Extract the (x, y) coordinate from the center of the cell holding the provided text.  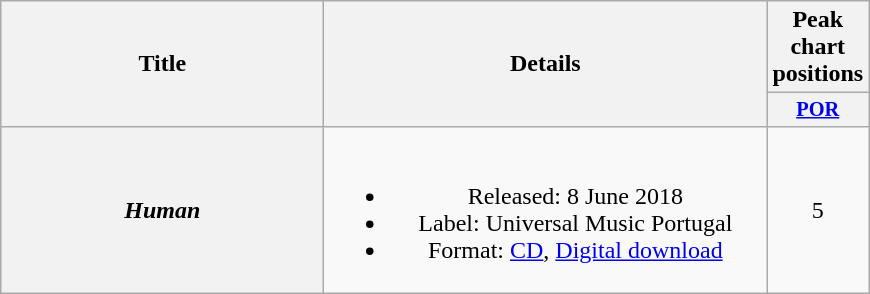
Released: 8 June 2018Label: Universal Music PortugalFormat: CD, Digital download (546, 210)
Human (162, 210)
Peak chart positions (818, 47)
POR (818, 110)
Details (546, 64)
5 (818, 210)
Title (162, 64)
